Search for the cell housing the specified text and yield its [x, y] center coordinate. 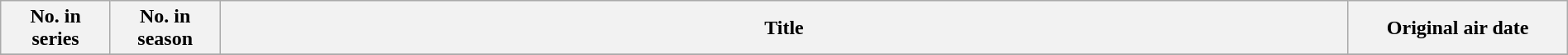
No. in series [56, 28]
Title [784, 28]
No. in season [165, 28]
Original air date [1457, 28]
